Determine the (x, y) coordinate at the center of the cell enclosing the given text.  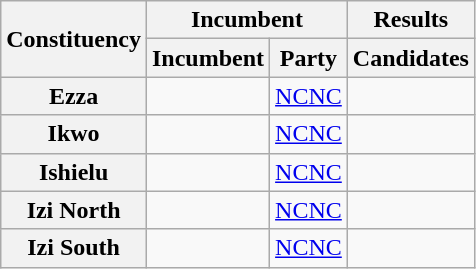
Izi North (74, 210)
Results (410, 20)
Constituency (74, 39)
Izi South (74, 248)
Ezza (74, 96)
Candidates (410, 58)
Party (309, 58)
Ikwo (74, 134)
Ishielu (74, 172)
